Return the (X, Y) coordinate for the center point of the cell that contains the specified text.  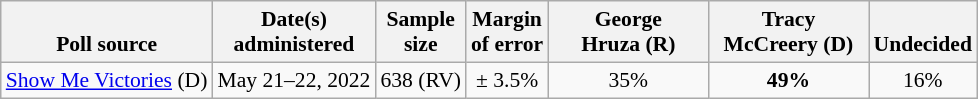
638 (RV) (420, 80)
Poll source (107, 32)
Samplesize (420, 32)
TracyMcCreery (D) (788, 32)
35% (628, 80)
49% (788, 80)
GeorgeHruza (R) (628, 32)
16% (922, 80)
Show Me Victories (D) (107, 80)
± 3.5% (507, 80)
Marginof error (507, 32)
May 21–22, 2022 (294, 80)
Date(s)administered (294, 32)
Undecided (922, 32)
